Scan for the cell matching the given text and deliver its [x, y] coordinate at center. 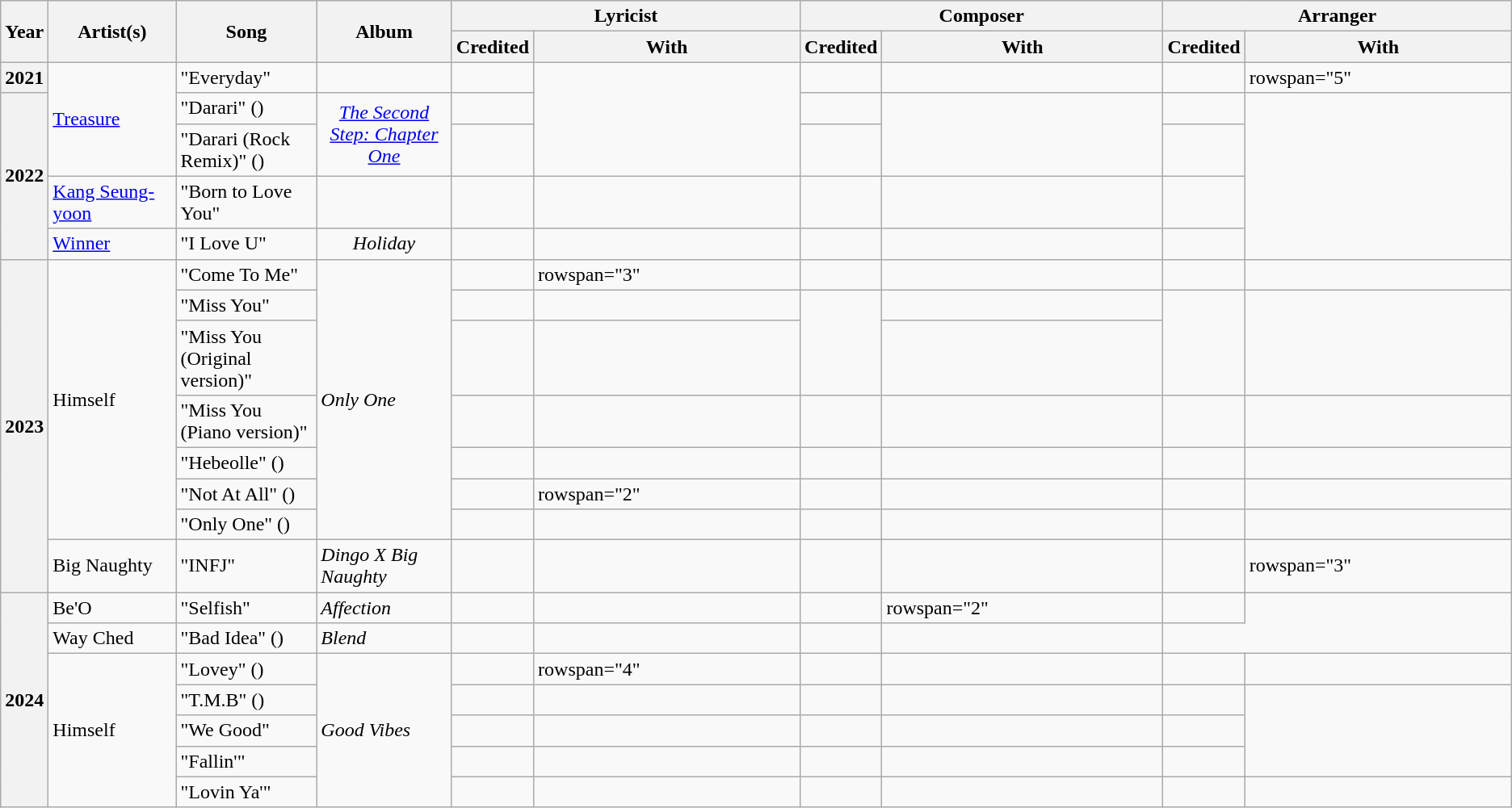
2022 [24, 176]
"Selfish" [246, 608]
"Fallin'" [246, 761]
"Darari" () [246, 108]
Treasure [112, 119]
rowspan="4" [667, 669]
"Not At All" () [246, 493]
2021 [24, 77]
"Darari (Rock Remix)" () [246, 150]
Dingo X Big Naughty [384, 567]
"Miss You (Original version)" [246, 358]
Winner [112, 244]
"Miss You (Piano version)" [246, 421]
Only One [384, 399]
Way Ched [112, 638]
"INFJ" [246, 567]
Big Naughty [112, 567]
"Come To Me" [246, 274]
"Miss You" [246, 305]
Artist(s) [112, 31]
"Only One" () [246, 525]
Good Vibes [384, 731]
"Bad Idea" () [246, 638]
Arranger [1338, 16]
Lyricist [625, 16]
"Born to Love You" [246, 202]
"I Love U" [246, 244]
Holiday [384, 244]
"Hebeolle" () [246, 463]
Blend [384, 638]
"We Good" [246, 731]
2023 [24, 425]
The Second Step: Chapter One [384, 134]
Composer [982, 16]
rowspan="5" [1378, 77]
Kang Seung-yoon [112, 202]
Affection [384, 608]
2024 [24, 700]
Song [246, 31]
"Everyday" [246, 77]
Be'O [112, 608]
Year [24, 31]
Album [384, 31]
"T.M.B" () [246, 700]
"Lovin Ya'" [246, 792]
"Lovey" () [246, 669]
